Provide the (x, y) coordinate of the cell's center where the given text is located.  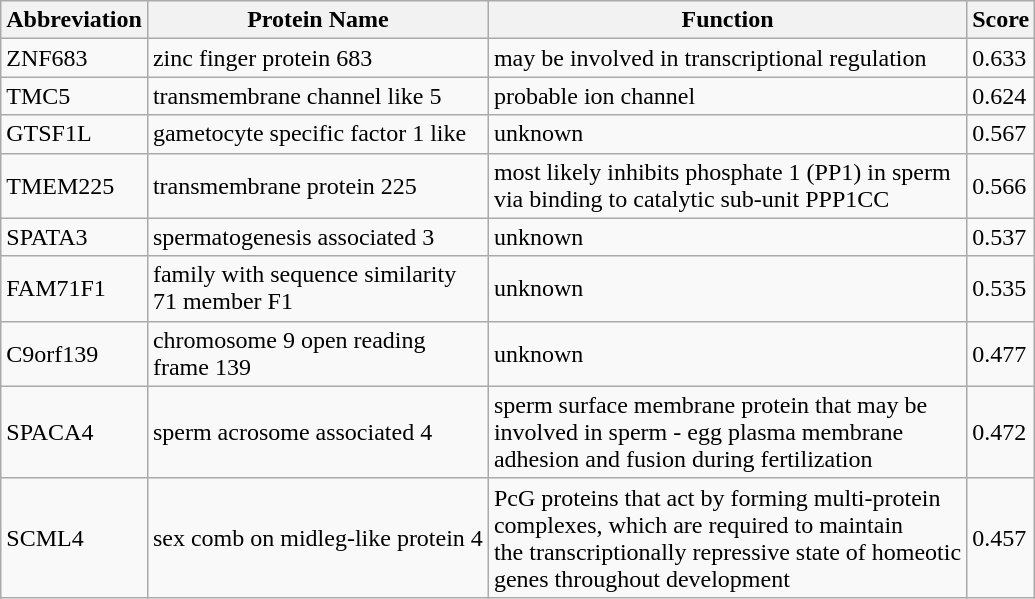
SPACA4 (74, 432)
0.535 (1001, 288)
TMC5 (74, 96)
spermatogenesis associated 3 (318, 237)
Score (1001, 20)
Protein Name (318, 20)
0.477 (1001, 354)
gametocyte specific factor 1 like (318, 134)
sperm acrosome associated 4 (318, 432)
0.624 (1001, 96)
Function (727, 20)
0.537 (1001, 237)
FAM71F1 (74, 288)
sex comb on midleg-like protein 4 (318, 538)
probable ion channel (727, 96)
0.633 (1001, 58)
zinc finger protein 683 (318, 58)
most likely inhibits phosphate 1 (PP1) in spermvia binding to catalytic sub-unit PPP1CC (727, 186)
transmembrane channel like 5 (318, 96)
0.567 (1001, 134)
transmembrane protein 225 (318, 186)
GTSF1L (74, 134)
ZNF683 (74, 58)
family with sequence similarity71 member F1 (318, 288)
chromosome 9 open readingframe 139 (318, 354)
C9orf139 (74, 354)
Abbreviation (74, 20)
0.457 (1001, 538)
may be involved in transcriptional regulation (727, 58)
TMEM225 (74, 186)
SCML4 (74, 538)
SPATA3 (74, 237)
0.472 (1001, 432)
0.566 (1001, 186)
sperm surface membrane protein that may beinvolved in sperm - egg plasma membraneadhesion and fusion during fertilization (727, 432)
